Return the [X, Y] coordinate for the center point of the cell that contains the specified text.  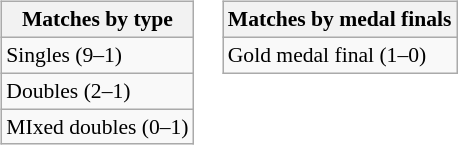
Matches by medal finals [340, 20]
Matches by type [97, 20]
MIxed doubles (0–1) [97, 127]
Doubles (2–1) [97, 91]
Singles (9–1) [97, 55]
Gold medal final (1–0) [340, 55]
